For the text-containing cell, return its midpoint in [x, y] coordinate format. 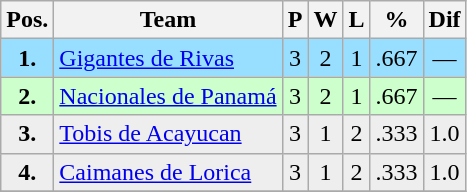
P [295, 20]
Tobis de Acayucan [168, 134]
W [326, 20]
Team [168, 20]
Dif [444, 20]
L [356, 20]
% [396, 20]
Nacionales de Panamá [168, 96]
1. [28, 58]
3. [28, 134]
Gigantes de Rivas [168, 58]
2. [28, 96]
4. [28, 172]
Caimanes de Lorica [168, 172]
Pos. [28, 20]
